Identify which cell holds the provided text, then report its (X, Y) central coordinate. 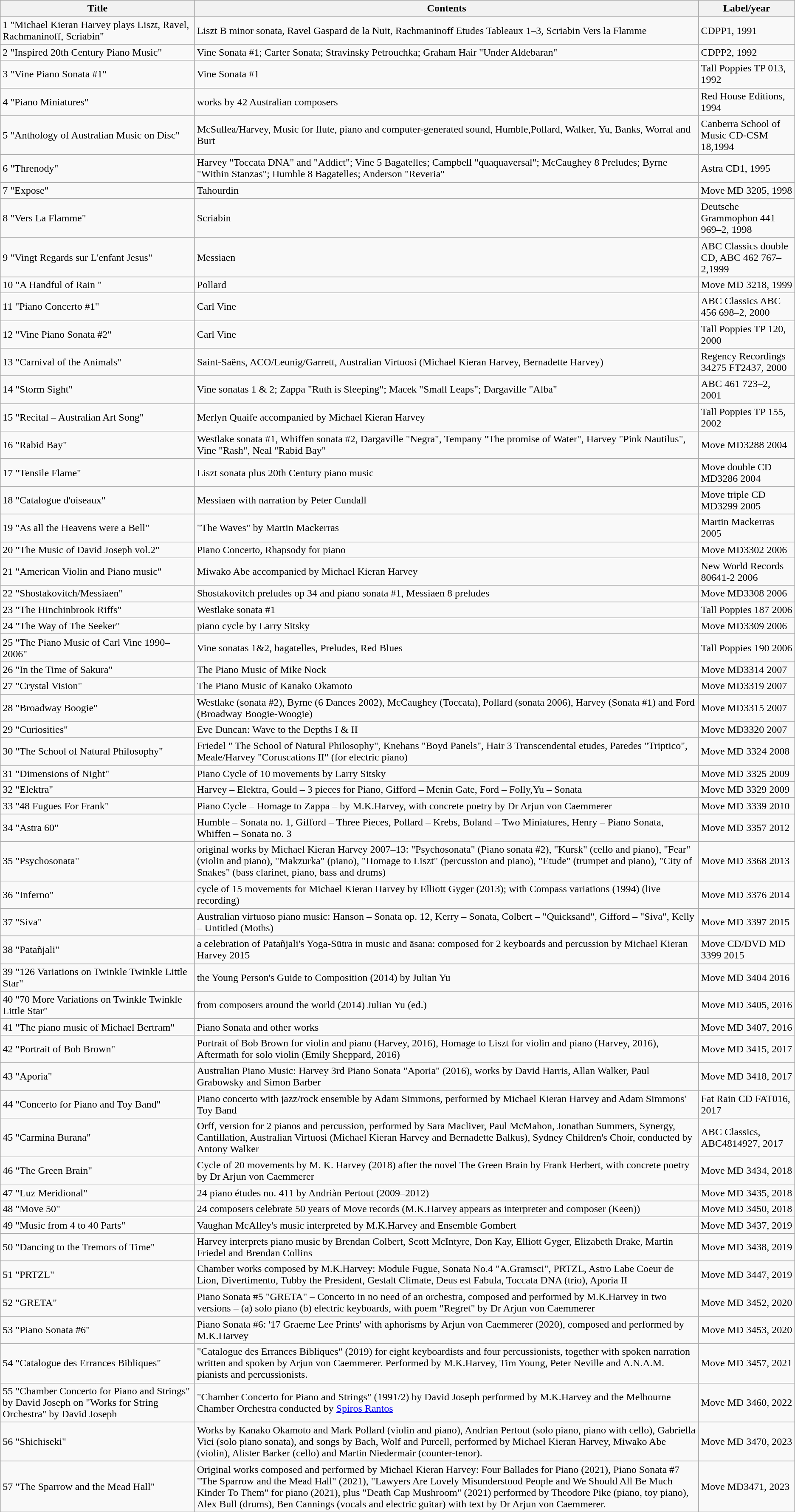
Move MD3288 2004 (747, 445)
CDPP1, 1991 (747, 31)
Vaughan McAlley's music interpreted by M.K.Harvey and Ensemble Gombert (447, 1225)
Australian Piano Music: Harvey 3rd Piano Sonata "Aporia" (2016), works by David Harris, Allan Walker, Paul Grabowsky and Simon Barber (447, 1077)
8 "Vers La Flamme" (98, 218)
Move MD3315 2007 (747, 708)
The Piano Music of Mike Nock (447, 670)
35 "Psychosonata" (98, 861)
Move CD/DVD MD 3399 2015 (747, 950)
Scriabin (447, 218)
Move MD 3376 2014 (747, 895)
Astra CD1, 1995 (747, 168)
34 "Astra 60" (98, 828)
Contents (447, 8)
Tall Poppies TP 013, 1992 (747, 74)
53 "Piano Sonata #6" (98, 1330)
57 "The Sparrow and the Mead Hall" (98, 1486)
21 "American Violin and Piano music" (98, 572)
25 "The Piano Music of Carl Vine 1990–2006" (98, 647)
17 "Tensile Flame" (98, 472)
43 "Aporia" (98, 1077)
Move MD 3450, 2018 (747, 1209)
39 "126 Variations on Twinkle Twinkle Little Star" (98, 977)
Move MD 3357 2012 (747, 828)
28 "Broadway Boogie" (98, 708)
Move MD3319 2007 (747, 686)
4 "Piano Miniatures" (98, 102)
Move MD 3407, 2016 (747, 1027)
41 "The piano music of Michael Bertram" (98, 1027)
55 "Chamber Concerto for Piano and Strings" by David Joseph on "Works for String Orchestra" by David Joseph (98, 1402)
10 "A Handful of Rain " (98, 285)
44 "Concerto for Piano and Toy Band" (98, 1104)
Move triple CD MD3299 2005 (747, 500)
cycle of 15 movements for Michael Kieran Harvey by Elliott Gyger (2013); with Compass variations (1994) (live recording) (447, 895)
Merlyn Quaife accompanied by Michael Kieran Harvey (447, 417)
a celebration of Patañjali's Yoga-Sūtra in music and āsana: composed for 2 keyboards and percussion by Michael Kieran Harvey 2015 (447, 950)
Fat Rain CD FAT016, 2017 (747, 1104)
Messiaen with narration by Peter Cundall (447, 500)
24 piano études no. 411 by Andriàn Pertout (2009–2012) (447, 1193)
1 "Michael Kieran Harvey plays Liszt, Ravel, Rachmaninoff, Scriabin" (98, 31)
Tahourdin (447, 190)
from composers around the world (2014) Julian Yu (ed.) (447, 1005)
Move MD 3397 2015 (747, 922)
14 "Storm Sight" (98, 390)
Title (98, 8)
McSullea/Harvey, Music for flute, piano and computer-generated sound, Humble,Pollard, Walker, Yu, Banks, Worral and Burt (447, 135)
Vine sonatas 1&2, bagatelles, Preludes, Red Blues (447, 647)
19 "As all the Heavens were a Bell" (98, 528)
CDPP2, 1992 (747, 52)
Martin Mackerras 2005 (747, 528)
50 "Dancing to the Tremors of Time" (98, 1247)
30 "The School of Natural Philosophy" (98, 752)
Move MD 3405, 2016 (747, 1005)
Move MD 3418, 2017 (747, 1077)
The Piano Music of Kanako Okamoto (447, 686)
Vine Sonata #1; Carter Sonata; Stravinsky Petrouchka; Graham Hair "Under Aldebaran" (447, 52)
2 "Inspired 20th Century Piano Music" (98, 52)
Messiaen (447, 257)
Canberra School of Music CD-CSM 18,1994 (747, 135)
Vine Sonata #1 (447, 74)
Cycle of 20 movements by M. K. Harvey (2018) after the novel The Green Brain by Frank Herbert, with concrete poetry by Dr Arjun von Caemmerer (447, 1171)
ABC Classics ABC 456 698–2, 2000 (747, 307)
Piano concerto with jazz/rock ensemble by Adam Simmons, performed by Michael Kieran Harvey and Adam Simmons' Toy Band (447, 1104)
24 composers celebrate 50 years of Move records (M.K.Harvey appears as interpreter and composer (Keen)) (447, 1209)
works by 42 Australian composers (447, 102)
Westlake (sonata #2), Byrne (6 Dances 2002), McCaughey (Toccata), Pollard (sonata 2006), Harvey (Sonata #1) and Ford (Broadway Boogie-Woogie) (447, 708)
54 "Catalogue des Errances Bibliques" (98, 1363)
20 "The Music of David Joseph vol.2" (98, 550)
36 "Inferno" (98, 895)
Move MD 3470, 2023 (747, 1441)
Australian virtuoso piano music: Hanson – Sonata op. 12, Kerry – Sonata, Colbert – "Quicksand", Gifford – "Siva", Kelly – Untitled (Moths) (447, 922)
Move MD 3453, 2020 (747, 1330)
Move MD 3438, 2019 (747, 1247)
45 "Carmina Burana" (98, 1138)
New World Records 80641-2 2006 (747, 572)
13 "Carnival of the Animals" (98, 362)
Move MD 3437, 2019 (747, 1225)
33 "48 Fugues For Frank" (98, 806)
Miwako Abe accompanied by Michael Kieran Harvey (447, 572)
6 "Threnody" (98, 168)
Move MD 3205, 1998 (747, 190)
Liszt B minor sonata, Ravel Gaspard de la Nuit, Rachmaninoff Etudes Tableaux 1–3, Scriabin Vers la Flamme (447, 31)
ABC 461 723–2, 2001 (747, 390)
Move MD 3460, 2022 (747, 1402)
26 "In the Time of Sakura" (98, 670)
48 "Move 50" (98, 1209)
7 "Expose" (98, 190)
Piano Sonata and other works (447, 1027)
Saint-Saëns, ACO/Leunig/Garrett, Australian Virtuosi (Michael Kieran Harvey, Bernadette Harvey) (447, 362)
31 "Dimensions of Night" (98, 774)
Eve Duncan: Wave to the Depths I & II (447, 730)
Shostakovitch preludes op 34 and piano sonata #1, Messiaen 8 preludes (447, 593)
Move MD3302 2006 (747, 550)
32 "Elektra" (98, 790)
49 "Music from 4 to 40 Parts" (98, 1225)
ABC Classics double CD, ABC 462 767–2,1999 (747, 257)
Tall Poppies 187 2006 (747, 610)
Move MD 3324 2008 (747, 752)
ABC Classics, ABC4814927, 2017 (747, 1138)
piano cycle by Larry Sitsky (447, 626)
42 "Portrait of Bob Brown" (98, 1049)
Move MD3320 2007 (747, 730)
Tall Poppies 190 2006 (747, 647)
22 "Shostakovitch/Messiaen" (98, 593)
Move MD 3434, 2018 (747, 1171)
Piano Sonata #6: '17 Graeme Lee Prints' with aphorisms by Arjun von Caemmerer (2020), composed and performed by M.K.Harvey (447, 1330)
Harvey – Elektra, Gould – 3 pieces for Piano, Gifford – Menin Gate, Ford – Folly,Yu – Sonata (447, 790)
11 "Piano Concerto #1" (98, 307)
Move MD 3447, 2019 (747, 1275)
the Young Person's Guide to Composition (2014) by Julian Yu (447, 977)
Move MD 3325 2009 (747, 774)
Label/year (747, 8)
Vine sonatas 1 & 2; Zappa "Ruth is Sleeping"; Macek "Small Leaps"; Dargaville "Alba" (447, 390)
27 "Crystal Vision" (98, 686)
Move MD 3415, 2017 (747, 1049)
Move double CD MD3286 2004 (747, 472)
Piano Concerto, Rhapsody for piano (447, 550)
38 "Patañjali" (98, 950)
24 "The Way of The Seeker" (98, 626)
40 "70 More Variations on Twinkle Twinkle Little Star" (98, 1005)
Move MD 3452, 2020 (747, 1303)
5 "Anthology of Australian Music on Disc" (98, 135)
51 "PRTZL" (98, 1275)
37 "Siva" (98, 922)
Move MD 3404 2016 (747, 977)
Move MD3314 2007 (747, 670)
Humble – Sonata no. 1, Gifford – Three Pieces, Pollard – Krebs, Boland – Two Miniatures, Henry – Piano Sonata, Whiffen – Sonata no. 3 (447, 828)
Pollard (447, 285)
18 "Catalogue d'oiseaux" (98, 500)
Tall Poppies TP 120, 2000 (747, 334)
Move MD 3329 2009 (747, 790)
Piano Cycle – Homage to Zappa – by M.K.Harvey, with concrete poetry by Dr Arjun von Caemmerer (447, 806)
Move MD 3218, 1999 (747, 285)
3 "Vine Piano Sonata #1" (98, 74)
Move MD 3435, 2018 (747, 1193)
47 "Luz Meridional" (98, 1193)
46 "The Green Brain" (98, 1171)
23 "The Hinchinbrook Riffs" (98, 610)
9 "Vingt Regards sur L'enfant Jesus" (98, 257)
Move MD 3457, 2021 (747, 1363)
Move MD3471, 2023 (747, 1486)
52 "GRETA" (98, 1303)
Liszt sonata plus 20th Century piano music (447, 472)
Westlake sonata #1, Whiffen sonata #2, Dargaville "Negra", Tempany "The promise of Water", Harvey "Pink Nautilus", Vine "Rash", Neal "Rabid Bay" (447, 445)
Westlake sonata #1 (447, 610)
Harvey interprets piano music by Brendan Colbert, Scott McIntyre, Don Kay, Elliott Gyger, Elizabeth Drake, Martin Friedel and Brendan Collins (447, 1247)
Move MD 3368 2013 (747, 861)
Move MD3308 2006 (747, 593)
Red House Editions, 1994 (747, 102)
Tall Poppies TP 155, 2002 (747, 417)
Deutsche Grammophon 441 969–2, 1998 (747, 218)
16 "Rabid Bay" (98, 445)
12 "Vine Piano Sonata #2" (98, 334)
56 "Shichiseki" (98, 1441)
Piano Cycle of 10 movements by Larry Sitsky (447, 774)
Move MD 3339 2010 (747, 806)
15 "Recital – Australian Art Song" (98, 417)
Move MD3309 2006 (747, 626)
29 "Curiosities" (98, 730)
Regency Recordings 34275 FT2437, 2000 (747, 362)
"The Waves" by Martin Mackerras (447, 528)
